Provide the (x, y) coordinate of the cell's center where the given text is located.  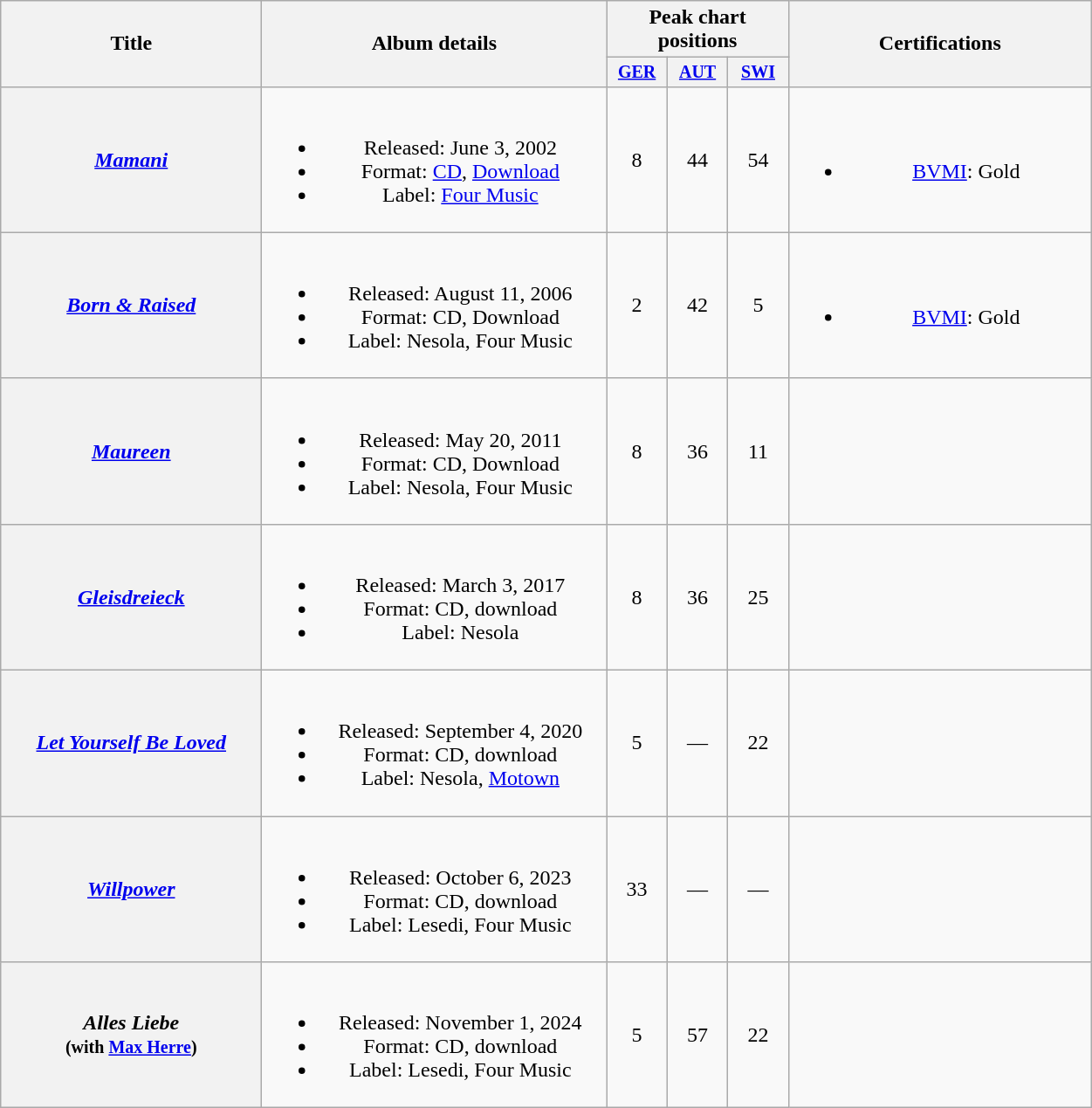
AUT (697, 72)
GER (637, 72)
Released: November 1, 2024Format: CD, downloadLabel: Lesedi, Four Music (435, 1036)
SWI (758, 72)
57 (697, 1036)
Released: September 4, 2020Format: CD, downloadLabel: Nesola, Motown (435, 744)
Willpower (131, 889)
Alles Liebe (with Max Herre) (131, 1036)
Released: May 20, 2011Format: CD, DownloadLabel: Nesola, Four Music (435, 451)
Maureen (131, 451)
Mamani (131, 159)
11 (758, 451)
25 (758, 597)
Peak chart positions (697, 30)
Title (131, 44)
44 (697, 159)
Released: March 3, 2017Format: CD, downloadLabel: Nesola (435, 597)
Released: June 3, 2002Format: CD, DownloadLabel: Four Music (435, 159)
Released: October 6, 2023Format: CD, downloadLabel: Lesedi, Four Music (435, 889)
2 (637, 306)
42 (697, 306)
Released: August 11, 2006Format: CD, DownloadLabel: Nesola, Four Music (435, 306)
Born & Raised (131, 306)
Gleisdreieck (131, 597)
Certifications (939, 44)
Let Yourself Be Loved (131, 744)
Album details (435, 44)
54 (758, 159)
33 (637, 889)
